Detect which cell encompasses the target text, then output its (X, Y) center coordinate. 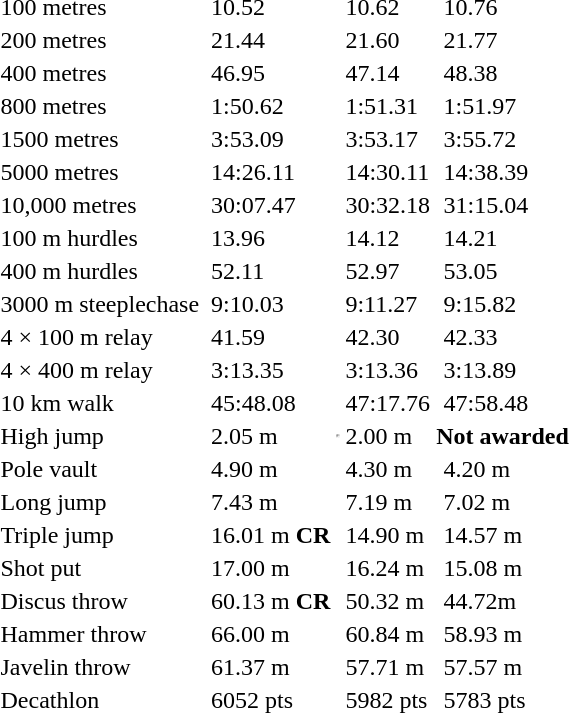
13.96 (271, 238)
61.37 m (271, 667)
14.12 (388, 238)
1:51.31 (388, 106)
3:13.36 (388, 370)
9:11.27 (388, 304)
57.71 m (388, 667)
2.00 m (388, 436)
47:17.76 (388, 403)
30:07.47 (271, 205)
4.30 m (388, 469)
45:48.08 (271, 403)
1:50.62 (271, 106)
3:13.35 (271, 370)
7.19 m (388, 502)
14:26.11 (271, 172)
60.84 m (388, 634)
3:53.09 (271, 139)
14:30.11 (388, 172)
21.60 (388, 40)
21.44 (271, 40)
41.59 (271, 337)
66.00 m (271, 634)
16.24 m (388, 568)
9:10.03 (271, 304)
50.32 m (388, 601)
16.01 m CR (271, 535)
3:53.17 (388, 139)
60.13 m CR (271, 601)
30:32.18 (388, 205)
7.43 m (271, 502)
14.90 m (388, 535)
42.30 (388, 337)
4.90 m (271, 469)
52.11 (271, 271)
2.05 m (271, 436)
52.97 (388, 271)
17.00 m (271, 568)
47.14 (388, 73)
46.95 (271, 73)
